Find where the given text appears and provide that cell's center as [x, y] coordinate. 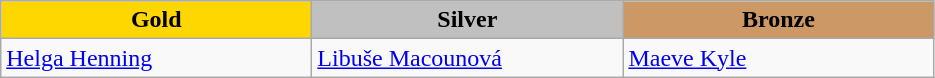
Helga Henning [156, 58]
Bronze [778, 20]
Maeve Kyle [778, 58]
Libuše Macounová [468, 58]
Silver [468, 20]
Gold [156, 20]
